Detect which cell encompasses the target text, then output its (x, y) center coordinate. 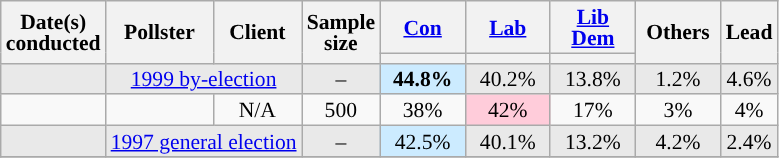
42.5% (422, 142)
500 (341, 110)
4.6% (750, 78)
1999 by-election (204, 78)
Samplesize (341, 32)
42% (508, 110)
17% (592, 110)
Lead (750, 32)
3% (678, 110)
13.8% (592, 78)
2.4% (750, 142)
1997 general election (204, 142)
38% (422, 110)
13.2% (592, 142)
Pollster (160, 32)
4.2% (678, 142)
Lib Dem (592, 27)
4% (750, 110)
Date(s)conducted (54, 32)
40.1% (508, 142)
N/A (257, 110)
Lab (508, 27)
1.2% (678, 78)
Others (678, 32)
Client (257, 32)
Con (422, 27)
44.8% (422, 78)
40.2% (508, 78)
